Extract the (X, Y) coordinate from the center of the cell holding the provided text.  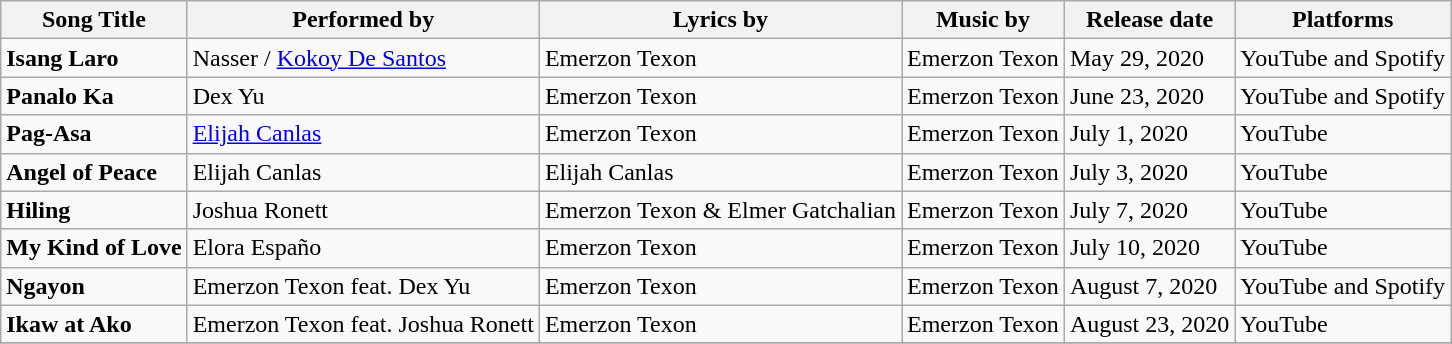
Dex Yu (363, 96)
Music by (984, 20)
Emerzon Texon feat. Dex Yu (363, 286)
Elora Españo (363, 248)
Angel of Peace (94, 172)
Joshua Ronett (363, 210)
July 3, 2020 (1149, 172)
Panalo Ka (94, 96)
June 23, 2020 (1149, 96)
July 7, 2020 (1149, 210)
My Kind of Love (94, 248)
Nasser / Kokoy De Santos (363, 58)
Release date (1149, 20)
Lyrics by (720, 20)
July 10, 2020 (1149, 248)
Emerzon Texon feat. Joshua Ronett (363, 324)
Ikaw at Ako (94, 324)
Platforms (1343, 20)
Ngayon (94, 286)
August 7, 2020 (1149, 286)
Song Title (94, 20)
Performed by (363, 20)
Emerzon Texon & Elmer Gatchalian (720, 210)
May 29, 2020 (1149, 58)
Isang Laro (94, 58)
July 1, 2020 (1149, 134)
August 23, 2020 (1149, 324)
Hiling (94, 210)
Pag-Asa (94, 134)
